Find where the given text appears and provide that cell's center as [x, y] coordinate. 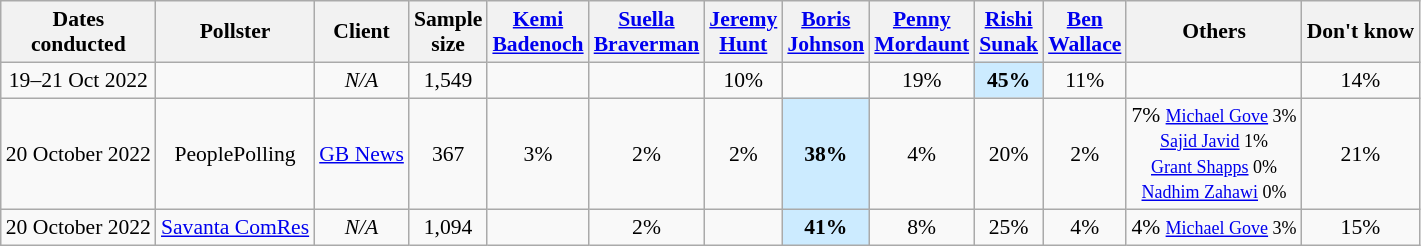
45% [1008, 80]
41% [826, 228]
BorisJohnson [826, 32]
Datesconducted [78, 32]
1,549 [448, 80]
Savanta ComRes [235, 228]
1,094 [448, 228]
19% [922, 80]
PeoplePolling [235, 154]
Don't know [1360, 32]
10% [743, 80]
RishiSunak [1008, 32]
15% [1360, 228]
Pollster [235, 32]
4% Michael Gove 3% [1214, 228]
JeremyHunt [743, 32]
BenWallace [1084, 32]
PennyMordaunt [922, 32]
SuellaBraverman [647, 32]
8% [922, 228]
3% [538, 154]
14% [1360, 80]
38% [826, 154]
Others [1214, 32]
20% [1008, 154]
Client [362, 32]
11% [1084, 80]
GB News [362, 154]
KemiBadenoch [538, 32]
367 [448, 154]
Samplesize [448, 32]
7% Michael Gove 3%Sajid Javid 1%Grant Shapps 0%Nadhim Zahawi 0% [1214, 154]
25% [1008, 228]
21% [1360, 154]
19–21 Oct 2022 [78, 80]
